For the text-containing cell, return its midpoint in (x, y) coordinate format. 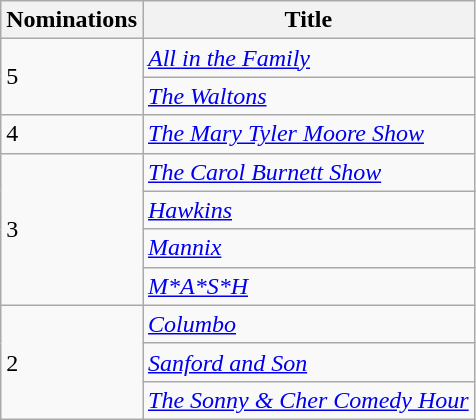
Nominations (72, 20)
Hawkins (308, 210)
The Carol Burnett Show (308, 172)
4 (72, 134)
M*A*S*H (308, 286)
3 (72, 229)
The Waltons (308, 96)
The Sonny & Cher Comedy Hour (308, 400)
Mannix (308, 248)
5 (72, 77)
Columbo (308, 324)
All in the Family (308, 58)
Title (308, 20)
Sanford and Son (308, 362)
2 (72, 362)
The Mary Tyler Moore Show (308, 134)
